Scan for the cell matching the given text and deliver its (x, y) coordinate at center. 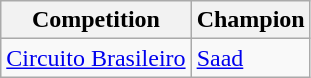
Circuito Brasileiro (96, 58)
Saad (250, 58)
Champion (250, 20)
Competition (96, 20)
